Extract the (x, y) coordinate from the center of the cell holding the provided text.  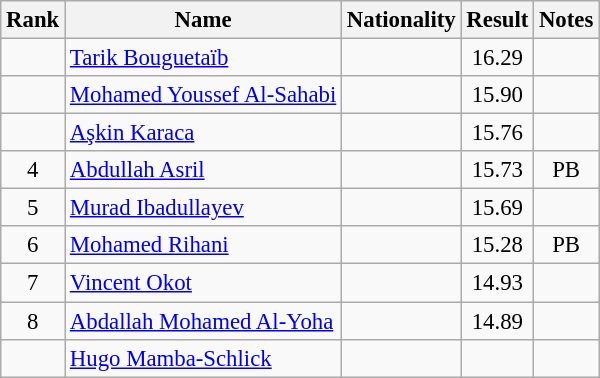
Vincent Okot (204, 283)
Mohamed Youssef Al-Sahabi (204, 95)
8 (33, 321)
7 (33, 283)
Hugo Mamba-Schlick (204, 358)
Nationality (402, 20)
Mohamed Rihani (204, 245)
Rank (33, 20)
16.29 (498, 58)
Murad Ibadullayev (204, 208)
Abdullah Asril (204, 170)
15.76 (498, 133)
Tarik Bouguetaïb (204, 58)
15.90 (498, 95)
6 (33, 245)
14.89 (498, 321)
4 (33, 170)
15.73 (498, 170)
14.93 (498, 283)
5 (33, 208)
15.69 (498, 208)
Abdallah Mohamed Al-Yoha (204, 321)
Result (498, 20)
Aşkin Karaca (204, 133)
Notes (566, 20)
Name (204, 20)
15.28 (498, 245)
